Pinpoint the cell where the given text exists, returning its (X, Y) midpoint coordinate. 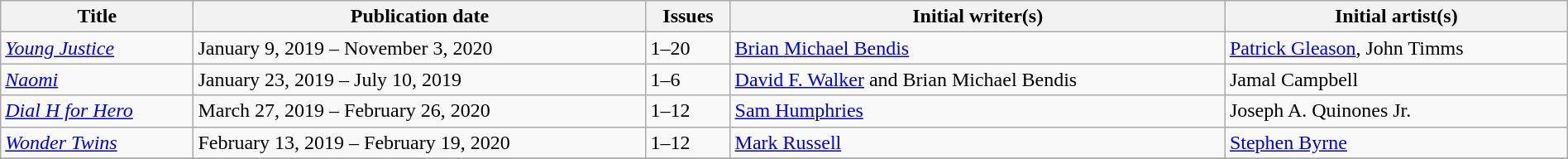
Initial artist(s) (1396, 17)
Naomi (98, 79)
David F. Walker and Brian Michael Bendis (978, 79)
Stephen Byrne (1396, 142)
January 9, 2019 – November 3, 2020 (420, 48)
Issues (688, 17)
Jamal Campbell (1396, 79)
Initial writer(s) (978, 17)
Patrick Gleason, John Timms (1396, 48)
February 13, 2019 – February 19, 2020 (420, 142)
Dial H for Hero (98, 111)
1–6 (688, 79)
Joseph A. Quinones Jr. (1396, 111)
Mark Russell (978, 142)
Title (98, 17)
Wonder Twins (98, 142)
1–20 (688, 48)
Sam Humphries (978, 111)
Publication date (420, 17)
Brian Michael Bendis (978, 48)
March 27, 2019 – February 26, 2020 (420, 111)
Young Justice (98, 48)
January 23, 2019 – July 10, 2019 (420, 79)
